Pinpoint the cell where the given text exists, returning its (x, y) midpoint coordinate. 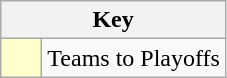
Teams to Playoffs (134, 58)
Key (114, 20)
